Locate the cell with the specified text and output its [x, y] center coordinate. 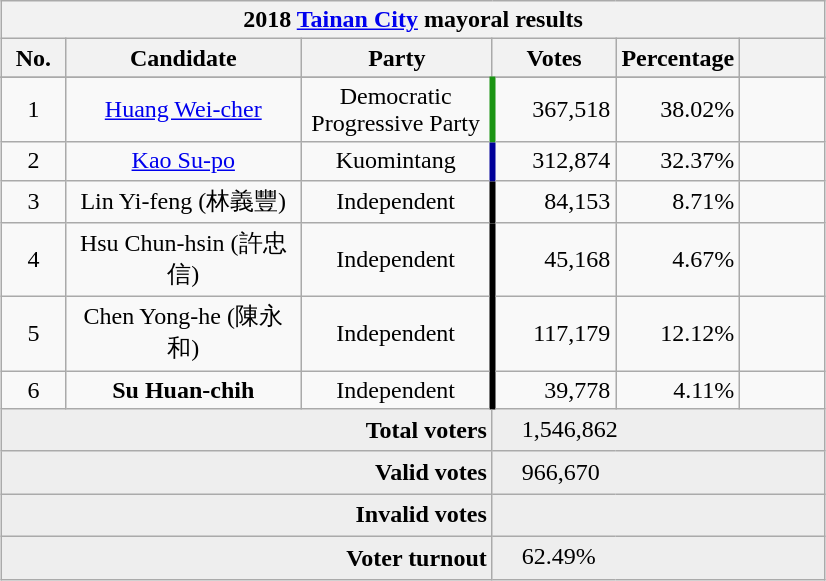
Democratic Progressive Party [396, 110]
Huang Wei-cher [183, 110]
12.12% [678, 334]
117,179 [554, 334]
Kuomintang [396, 161]
Candidate [183, 58]
Voter turnout [248, 558]
5 [34, 334]
Votes [554, 58]
312,874 [554, 161]
45,168 [554, 260]
Su Huan-chih [183, 390]
Invalid votes [248, 516]
Chen Yong-he (陳永和) [183, 334]
No. [34, 58]
6 [34, 390]
Lin Yi-feng (林義豐) [183, 202]
Party [396, 58]
3 [34, 202]
966,670 [658, 472]
84,153 [554, 202]
367,518 [554, 110]
Total voters [248, 430]
Hsu Chun-hsin (許忠信) [183, 260]
39,778 [554, 390]
Kao Su-po [183, 161]
62.49% [658, 558]
1 [34, 110]
4.67% [678, 260]
4.11% [678, 390]
Valid votes [248, 472]
2018 Tainan City mayoral results [414, 20]
4 [34, 260]
32.37% [678, 161]
8.71% [678, 202]
1,546,862 [658, 430]
38.02% [678, 110]
2 [34, 161]
Percentage [678, 58]
